Locate the cell with the specified text and output its (X, Y) center coordinate. 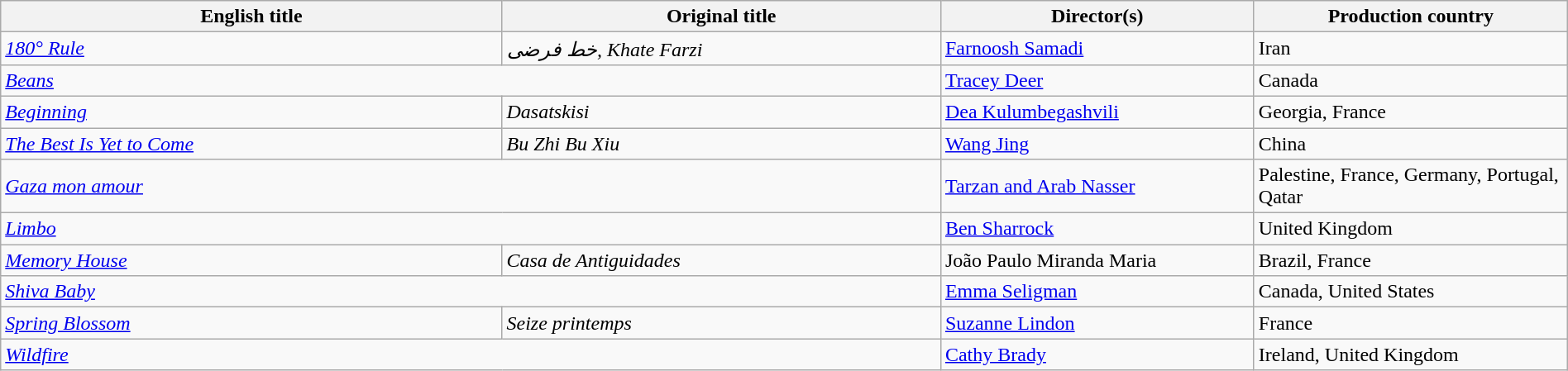
Canada (1411, 80)
Ben Sharrock (1097, 229)
خط فرضی, Khate Farzi (721, 49)
180° Rule (251, 49)
Wang Jing (1097, 143)
Seize printemps (721, 323)
China (1411, 143)
Gaza mon amour (471, 187)
English title (251, 17)
Casa de Antiguidades (721, 260)
Palestine, France, Germany, Portugal, Qatar (1411, 187)
Farnoosh Samadi (1097, 49)
Emma Seligman (1097, 292)
Georgia, France (1411, 112)
João Paulo Miranda Maria (1097, 260)
The Best Is Yet to Come (251, 143)
Suzanne Lindon (1097, 323)
Iran (1411, 49)
France (1411, 323)
Director(s) (1097, 17)
Canada, United States (1411, 292)
Beginning (251, 112)
Production country (1411, 17)
Original title (721, 17)
Spring Blossom (251, 323)
Wildfire (471, 354)
Cathy Brady (1097, 354)
Shiva Baby (471, 292)
Brazil, France (1411, 260)
Beans (471, 80)
Ireland, United Kingdom (1411, 354)
United Kingdom (1411, 229)
Limbo (471, 229)
Bu Zhi Bu Xiu (721, 143)
Dea Kulumbegashvili (1097, 112)
Tracey Deer (1097, 80)
Dasatskisi (721, 112)
Memory House (251, 260)
Tarzan and Arab Nasser (1097, 187)
